Locate the cell with the specified text and output its [x, y] center coordinate. 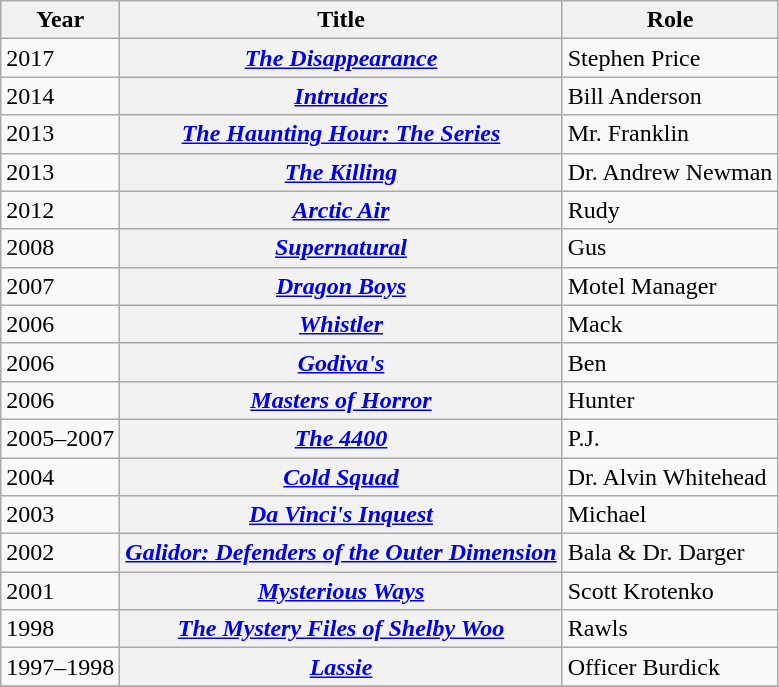
Michael [670, 515]
Title [341, 20]
2003 [60, 515]
Bill Anderson [670, 96]
2017 [60, 58]
Masters of Horror [341, 400]
2008 [60, 248]
Rudy [670, 210]
2014 [60, 96]
2007 [60, 286]
Role [670, 20]
Supernatural [341, 248]
Cold Squad [341, 477]
2004 [60, 477]
Scott Krotenko [670, 591]
Mack [670, 324]
Godiva's [341, 362]
Motel Manager [670, 286]
Da Vinci's Inquest [341, 515]
Mysterious Ways [341, 591]
Whistler [341, 324]
Dr. Alvin Whitehead [670, 477]
Year [60, 20]
2005–2007 [60, 438]
Arctic Air [341, 210]
Stephen Price [670, 58]
2001 [60, 591]
1997–1998 [60, 667]
Mr. Franklin [670, 134]
Galidor: Defenders of the Outer Dimension [341, 553]
Gus [670, 248]
Hunter [670, 400]
The Haunting Hour: The Series [341, 134]
Lassie [341, 667]
Intruders [341, 96]
Bala & Dr. Darger [670, 553]
The Mystery Files of Shelby Woo [341, 629]
2002 [60, 553]
Rawls [670, 629]
1998 [60, 629]
Officer Burdick [670, 667]
P.J. [670, 438]
Ben [670, 362]
The Killing [341, 172]
The 4400 [341, 438]
Dr. Andrew Newman [670, 172]
Dragon Boys [341, 286]
The Disappearance [341, 58]
2012 [60, 210]
